Capture the cell that displays the provided text and extract its (X, Y) central coordinate. 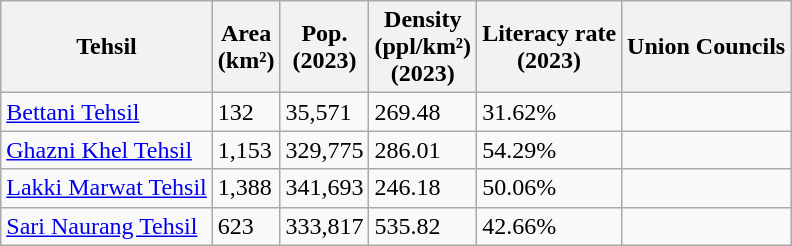
35,571 (324, 112)
54.29% (550, 150)
Pop.(2023) (324, 47)
31.62% (550, 112)
246.18 (423, 188)
Bettani Tehsil (107, 112)
1,153 (246, 150)
535.82 (423, 226)
1,388 (246, 188)
132 (246, 112)
Ghazni Khel Tehsil (107, 150)
623 (246, 226)
Literacy rate(2023) (550, 47)
269.48 (423, 112)
50.06% (550, 188)
Area(km²) (246, 47)
Sari Naurang Tehsil (107, 226)
Union Councils (706, 47)
329,775 (324, 150)
341,693 (324, 188)
Density(ppl/km²)(2023) (423, 47)
333,817 (324, 226)
42.66% (550, 226)
Tehsil (107, 47)
Lakki Marwat Tehsil (107, 188)
286.01 (423, 150)
